Pinpoint the cell where the given text exists, returning its [X, Y] midpoint coordinate. 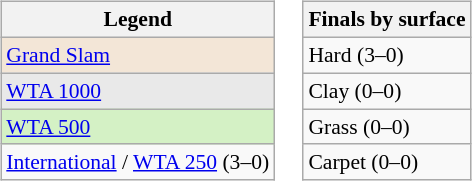
Clay (0–0) [386, 91]
Finals by surface [386, 20]
Grass (0–0) [386, 127]
Carpet (0–0) [386, 162]
WTA 1000 [138, 91]
Hard (3–0) [386, 55]
International / WTA 250 (3–0) [138, 162]
Grand Slam [138, 55]
Legend [138, 20]
WTA 500 [138, 127]
